Return [X, Y] of the center of cell containing provided text 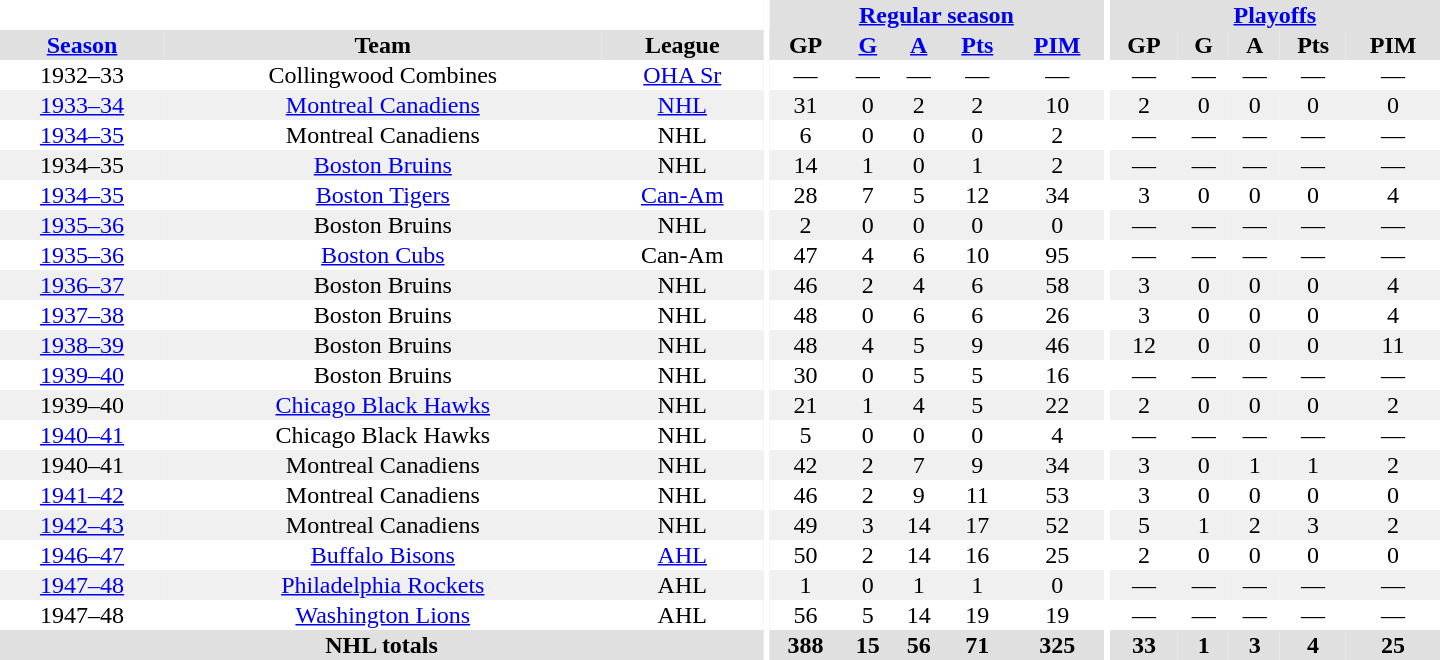
71 [977, 645]
17 [977, 525]
30 [806, 375]
388 [806, 645]
325 [1057, 645]
Regular season [936, 15]
53 [1057, 495]
Playoffs [1275, 15]
Washington Lions [382, 615]
42 [806, 465]
NHL totals [382, 645]
Team [382, 45]
49 [806, 525]
Boston Cubs [382, 255]
Buffalo Bisons [382, 555]
League [682, 45]
50 [806, 555]
21 [806, 405]
1932–33 [82, 75]
47 [806, 255]
1946–47 [82, 555]
Collingwood Combines [382, 75]
1942–43 [82, 525]
1936–37 [82, 285]
Philadelphia Rockets [382, 585]
OHA Sr [682, 75]
15 [868, 645]
28 [806, 195]
31 [806, 105]
Boston Tigers [382, 195]
58 [1057, 285]
22 [1057, 405]
Season [82, 45]
1938–39 [82, 345]
1937–38 [82, 315]
52 [1057, 525]
33 [1144, 645]
1933–34 [82, 105]
26 [1057, 315]
95 [1057, 255]
1941–42 [82, 495]
